Return [x, y] of the center of cell containing provided text 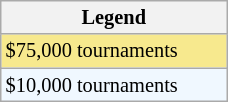
$10,000 tournaments [114, 85]
$75,000 tournaments [114, 51]
Legend [114, 17]
